Identify which cell holds the provided text, then report its (X, Y) central coordinate. 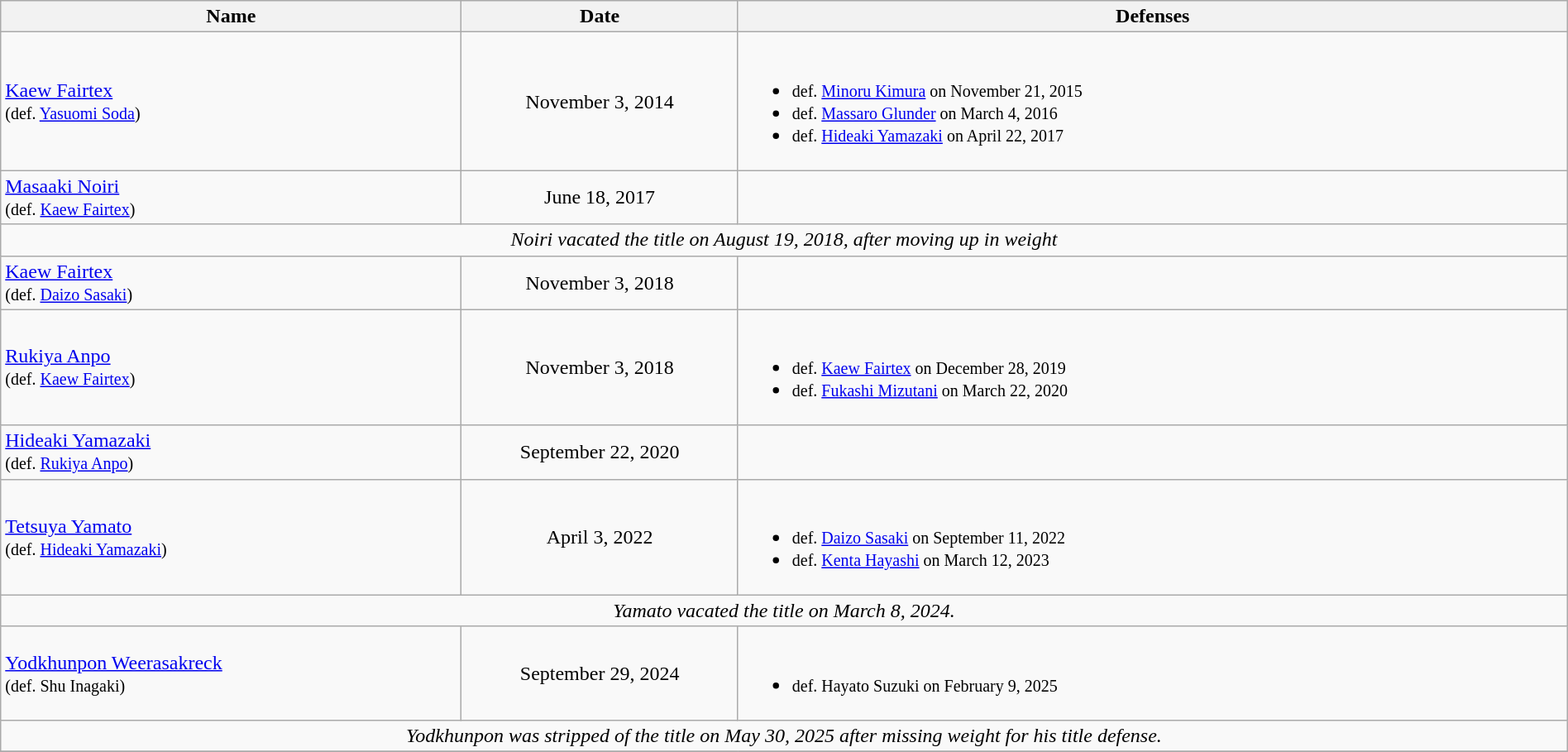
April 3, 2022 (600, 537)
September 22, 2020 (600, 452)
Defenses (1153, 17)
Yodkhunpon was stripped of the title on May 30, 2025 after missing weight for his title defense. (784, 735)
Kaew Fairtex (def. Yasuomi Soda) (232, 101)
Kaew Fairtex (def. Daizo Sasaki) (232, 283)
Hideaki Yamazaki (def. Rukiya Anpo) (232, 452)
June 18, 2017 (600, 197)
def. Hayato Suzuki on February 9, 2025 (1153, 673)
Masaaki Noiri (def. Kaew Fairtex) (232, 197)
Tetsuya Yamato (def. Hideaki Yamazaki) (232, 537)
Name (232, 17)
November 3, 2014 (600, 101)
Date (600, 17)
September 29, 2024 (600, 673)
Noiri vacated the title on August 19, 2018, after moving up in weight (784, 240)
def. Minoru Kimura on November 21, 2015def. Massaro Glunder on March 4, 2016def. Hideaki Yamazaki on April 22, 2017 (1153, 101)
def. Daizo Sasaki on September 11, 2022def. Kenta Hayashi on March 12, 2023 (1153, 537)
Rukiya Anpo (def. Kaew Fairtex) (232, 367)
Yamato vacated the title on March 8, 2024. (784, 611)
Yodkhunpon Weerasakreck (def. Shu Inagaki) (232, 673)
def. Kaew Fairtex on December 28, 2019def. Fukashi Mizutani on March 22, 2020 (1153, 367)
